Determine the [x, y] coordinate at the center of the cell enclosing the given text.  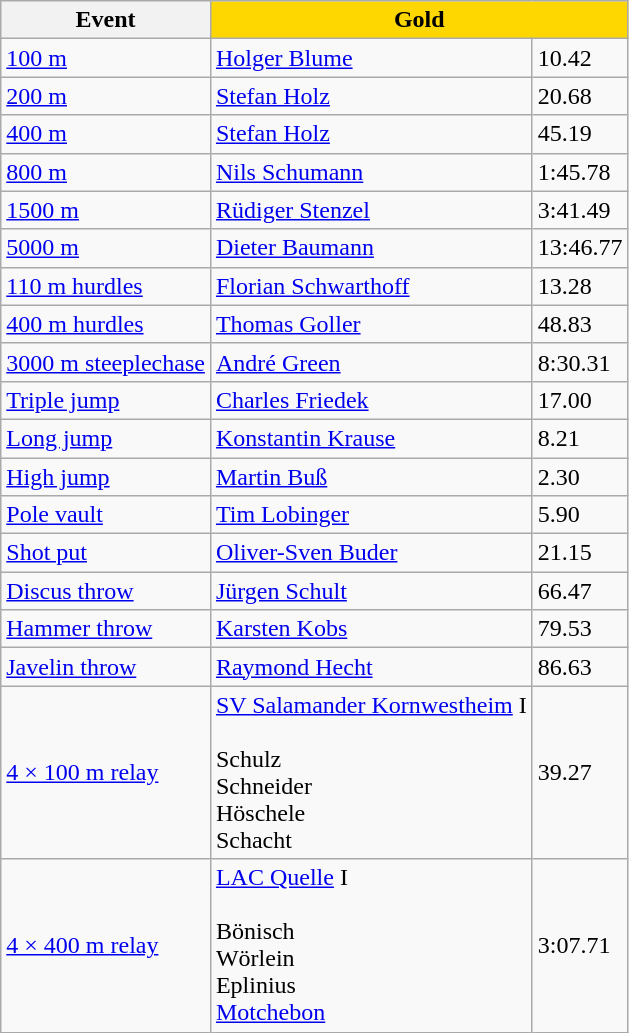
High jump [106, 477]
48.83 [580, 324]
Martin Buß [371, 477]
400 m [106, 134]
10.42 [580, 58]
45.19 [580, 134]
5000 m [106, 248]
Raymond Hecht [371, 667]
3:41.49 [580, 210]
Jürgen Schult [371, 591]
8.21 [580, 438]
Event [106, 20]
Holger Blume [371, 58]
Gold [419, 20]
4 × 100 m relay [106, 772]
8:30.31 [580, 362]
Javelin throw [106, 667]
200 m [106, 96]
Dieter Baumann [371, 248]
400 m hurdles [106, 324]
Karsten Kobs [371, 629]
1:45.78 [580, 172]
79.53 [580, 629]
Florian Schwarthoff [371, 286]
100 m [106, 58]
21.15 [580, 553]
Oliver-Sven Buder [371, 553]
86.63 [580, 667]
Rüdiger Stenzel [371, 210]
3000 m steeplechase [106, 362]
39.27 [580, 772]
3:07.71 [580, 946]
20.68 [580, 96]
800 m [106, 172]
Discus throw [106, 591]
4 × 400 m relay [106, 946]
Long jump [106, 438]
Konstantin Krause [371, 438]
Shot put [106, 553]
66.47 [580, 591]
2.30 [580, 477]
13:46.77 [580, 248]
Thomas Goller [371, 324]
Pole vault [106, 515]
1500 m [106, 210]
5.90 [580, 515]
Charles Friedek [371, 400]
Triple jump [106, 400]
Nils Schumann [371, 172]
13.28 [580, 286]
LAC Quelle I Bönisch Wörlein Eplinius Motchebon [371, 946]
Hammer throw [106, 629]
110 m hurdles [106, 286]
17.00 [580, 400]
André Green [371, 362]
Tim Lobinger [371, 515]
SV Salamander Kornwestheim I Schulz Schneider Höschele Schacht [371, 772]
